Identify which cell holds the provided text, then report its [x, y] central coordinate. 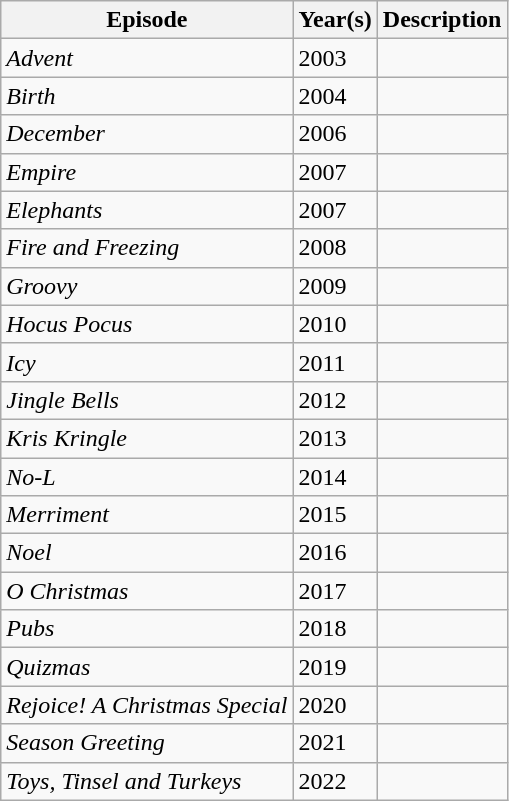
2013 [335, 438]
Season Greeting [147, 743]
Rejoice! A Christmas Special [147, 705]
Empire [147, 172]
No-L [147, 477]
2010 [335, 324]
Merriment [147, 515]
2008 [335, 248]
2018 [335, 629]
Noel [147, 553]
O Christmas [147, 591]
Quizmas [147, 667]
2019 [335, 667]
2004 [335, 96]
Groovy [147, 286]
Kris Kringle [147, 438]
Description [442, 20]
2020 [335, 705]
2021 [335, 743]
Icy [147, 362]
2016 [335, 553]
Toys, Tinsel and Turkeys [147, 781]
Episode [147, 20]
December [147, 134]
2011 [335, 362]
2003 [335, 58]
2009 [335, 286]
2022 [335, 781]
Year(s) [335, 20]
2015 [335, 515]
Birth [147, 96]
Hocus Pocus [147, 324]
2012 [335, 400]
Jingle Bells [147, 400]
2006 [335, 134]
Advent [147, 58]
2014 [335, 477]
Pubs [147, 629]
Fire and Freezing [147, 248]
Elephants [147, 210]
2017 [335, 591]
